Return (x, y) of the center of cell containing provided text 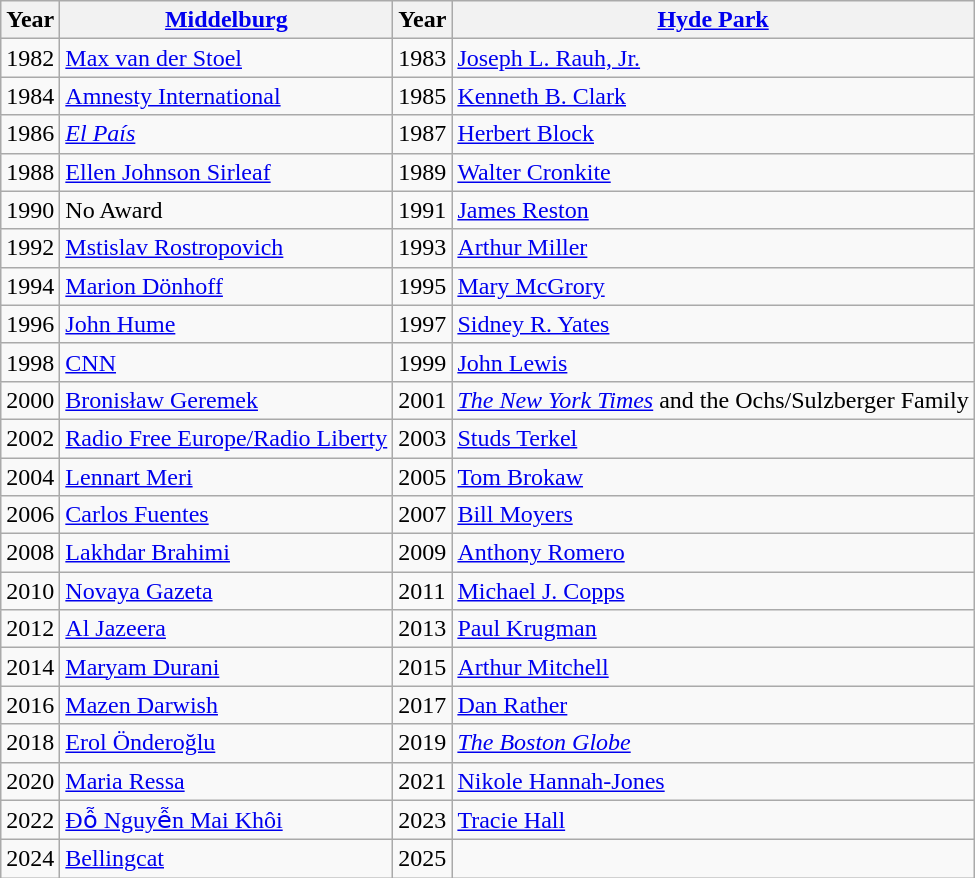
1999 (422, 362)
Amnesty International (226, 96)
1990 (30, 210)
Arthur Miller (713, 248)
1985 (422, 96)
Bronisław Geremek (226, 400)
1992 (30, 248)
The Boston Globe (713, 743)
2022 (30, 820)
Marion Dönhoff (226, 286)
Mary McGrory (713, 286)
2003 (422, 438)
1995 (422, 286)
Arthur Mitchell (713, 667)
1987 (422, 134)
1991 (422, 210)
Max van der Stoel (226, 58)
Middelburg (226, 20)
2014 (30, 667)
Ellen Johnson Sirleaf (226, 172)
Carlos Fuentes (226, 515)
Michael J. Copps (713, 591)
The New York Times and the Ochs/Sulzberger Family (713, 400)
Walter Cronkite (713, 172)
2000 (30, 400)
Al Jazeera (226, 629)
1994 (30, 286)
1993 (422, 248)
2025 (422, 859)
2007 (422, 515)
2012 (30, 629)
Mazen Darwish (226, 705)
Studs Terkel (713, 438)
2009 (422, 553)
1983 (422, 58)
1982 (30, 58)
James Reston (713, 210)
Bellingcat (226, 859)
Dan Rather (713, 705)
1989 (422, 172)
2023 (422, 820)
Lennart Meri (226, 477)
2008 (30, 553)
2021 (422, 781)
Tom Brokaw (713, 477)
1996 (30, 324)
1988 (30, 172)
1997 (422, 324)
2019 (422, 743)
El País (226, 134)
Sidney R. Yates (713, 324)
2020 (30, 781)
1998 (30, 362)
CNN (226, 362)
1986 (30, 134)
Mstislav Rostropovich (226, 248)
Herbert Block (713, 134)
2004 (30, 477)
2015 (422, 667)
2013 (422, 629)
2010 (30, 591)
John Lewis (713, 362)
Kenneth B. Clark (713, 96)
Hyde Park (713, 20)
1984 (30, 96)
Novaya Gazeta (226, 591)
Bill Moyers (713, 515)
2018 (30, 743)
2016 (30, 705)
Maria Ressa (226, 781)
Paul Krugman (713, 629)
2001 (422, 400)
Radio Free Europe/Radio Liberty (226, 438)
No Award (226, 210)
2024 (30, 859)
2011 (422, 591)
Joseph L. Rauh, Jr. (713, 58)
Erol Önderoğlu (226, 743)
2002 (30, 438)
Nikole Hannah-Jones (713, 781)
Anthony Romero (713, 553)
Maryam Durani (226, 667)
Tracie Hall (713, 820)
2006 (30, 515)
Lakhdar Brahimi (226, 553)
2005 (422, 477)
2017 (422, 705)
Đỗ Nguyễn Mai Khôi (226, 820)
John Hume (226, 324)
